From the cell containing the given text, extract its center point as (X, Y) coordinate. 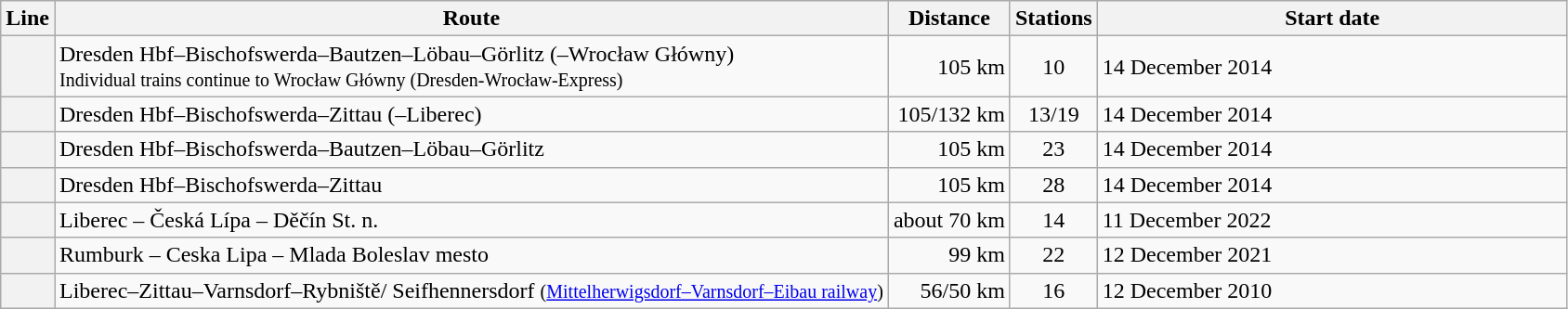
105/132 km (949, 114)
Line (28, 19)
13/19 (1053, 114)
Stations (1053, 19)
12 December 2010 (1332, 290)
16 (1053, 290)
Liberec – Česká Lípa – Děčín St. n. (471, 220)
Distance (949, 19)
12 December 2021 (1332, 255)
56/50 km (949, 290)
11 December 2022 (1332, 220)
10 (1053, 67)
23 (1053, 149)
Start date (1332, 19)
about 70 km (949, 220)
Dresden Hbf–Bischofswerda–Zittau (471, 185)
Liberec–Zittau–Varnsdorf–Rybniště/ Seifhennersdorf (Mittelherwigsdorf–Varnsdorf–Eibau railway) (471, 290)
Route (471, 19)
22 (1053, 255)
Rumburk – Ceska Lipa – Mlada Boleslav mesto (471, 255)
Dresden Hbf–Bischofswerda–Bautzen–Löbau–Görlitz (471, 149)
Dresden Hbf–Bischofswerda–Bautzen–Löbau–Görlitz (–Wrocław Główny)Individual trains continue to Wrocław Główny (Dresden-Wrocław-Express) (471, 67)
28 (1053, 185)
99 km (949, 255)
Dresden Hbf–Bischofswerda–Zittau (–Liberec) (471, 114)
14 (1053, 220)
